Capture the cell that displays the provided text and extract its (x, y) central coordinate. 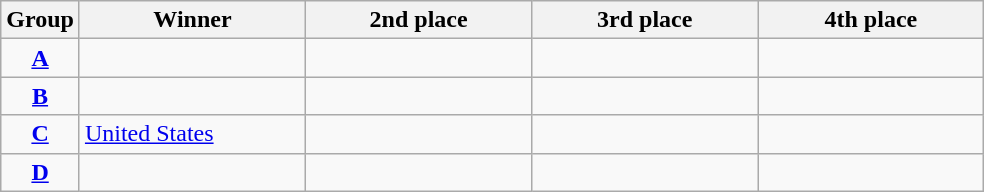
2nd place (419, 20)
Group (40, 20)
Winner (192, 20)
A (40, 58)
C (40, 134)
4th place (871, 20)
United States (192, 134)
B (40, 96)
D (40, 172)
3rd place (645, 20)
